Output the [x, y] coordinate of the center of the cell containing the given text.  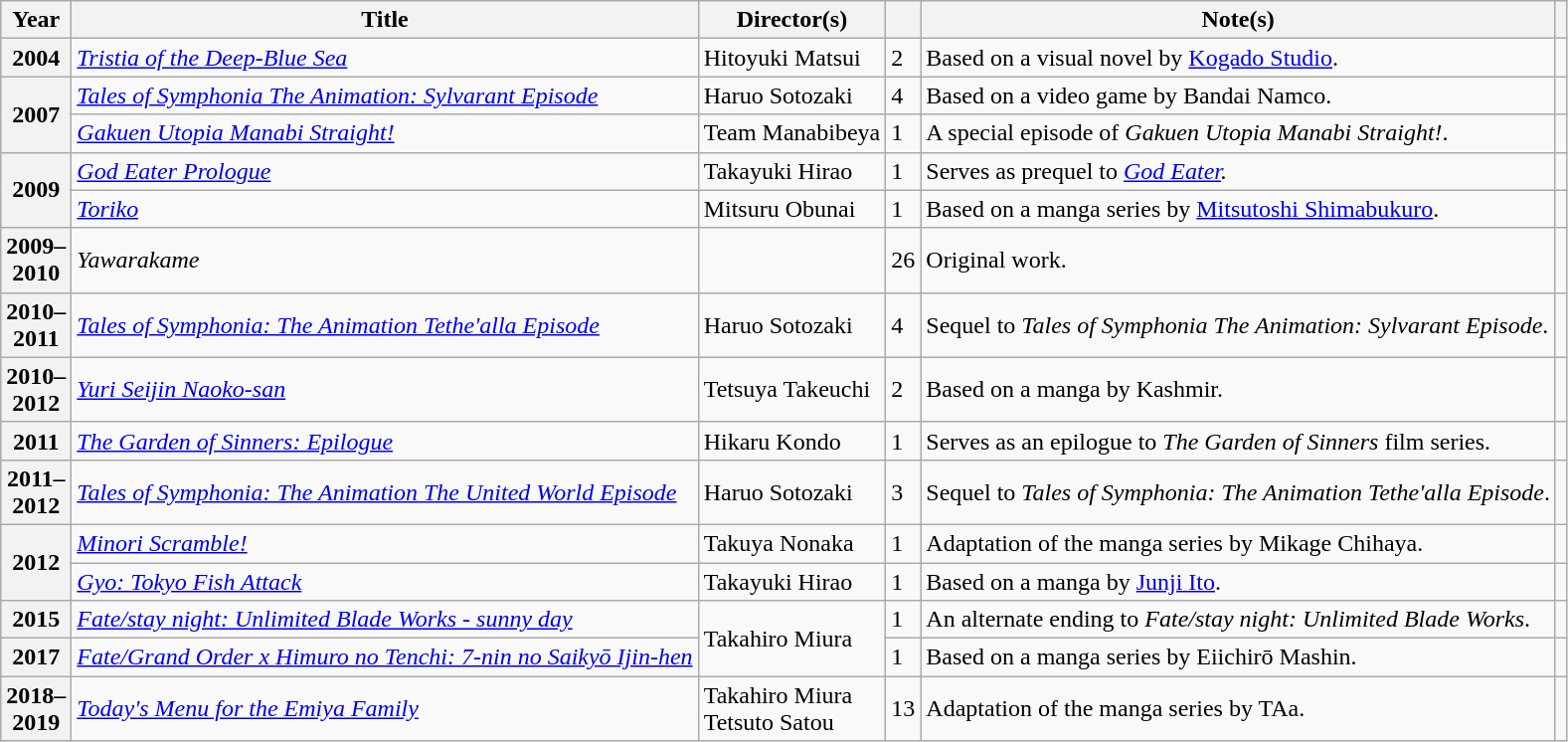
Toriko [385, 209]
Fate/stay night: Unlimited Blade Works - sunny day [385, 620]
Team Manabibeya [791, 133]
2015 [36, 620]
Based on a visual novel by Kogado Studio. [1239, 58]
Director(s) [791, 20]
Fate/Grand Order x Himuro no Tenchi: 7-nin no Saikyō Ijin-hen [385, 657]
Today's Menu for the Emiya Family [385, 708]
Tales of Symphonia: The Animation Tethe'alla Episode [385, 324]
Tristia of the Deep-Blue Sea [385, 58]
Note(s) [1239, 20]
Hitoyuki Matsui [791, 58]
13 [903, 708]
Hikaru Kondo [791, 441]
2010–2012 [36, 390]
Based on a video game by Bandai Namco. [1239, 95]
Serves as an epilogue to The Garden of Sinners film series. [1239, 441]
Tetsuya Takeuchi [791, 390]
Based on a manga series by Mitsutoshi Shimabukuro. [1239, 209]
2017 [36, 657]
A special episode of Gakuen Utopia Manabi Straight!. [1239, 133]
Minori Scramble! [385, 543]
2007 [36, 114]
The Garden of Sinners: Epilogue [385, 441]
Yawarakame [385, 261]
Takahiro Miura Tetsuto Satou [791, 708]
Mitsuru Obunai [791, 209]
Tales of Symphonia: The Animation The United World Episode [385, 491]
Sequel to Tales of Symphonia The Animation: Sylvarant Episode. [1239, 324]
An alternate ending to Fate/stay night: Unlimited Blade Works. [1239, 620]
Takahiro Miura [791, 639]
2010–2011 [36, 324]
Sequel to Tales of Symphonia: The Animation Tethe'alla Episode. [1239, 491]
Gakuen Utopia Manabi Straight! [385, 133]
Adaptation of the manga series by Mikage Chihaya. [1239, 543]
Year [36, 20]
Based on a manga series by Eiichirō Mashin. [1239, 657]
2004 [36, 58]
2011 [36, 441]
Adaptation of the manga series by TAa. [1239, 708]
Title [385, 20]
Based on a manga by Kashmir. [1239, 390]
Yuri Seijin Naoko-san [385, 390]
3 [903, 491]
2009–2010 [36, 261]
Based on a manga by Junji Ito. [1239, 582]
2018–2019 [36, 708]
Takuya Nonaka [791, 543]
Gyo: Tokyo Fish Attack [385, 582]
Original work. [1239, 261]
26 [903, 261]
2011–2012 [36, 491]
God Eater Prologue [385, 171]
2012 [36, 562]
Serves as prequel to God Eater. [1239, 171]
2009 [36, 190]
Tales of Symphonia The Animation: Sylvarant Episode [385, 95]
